Return the [x, y] coordinate for the center point of the cell that contains the specified text.  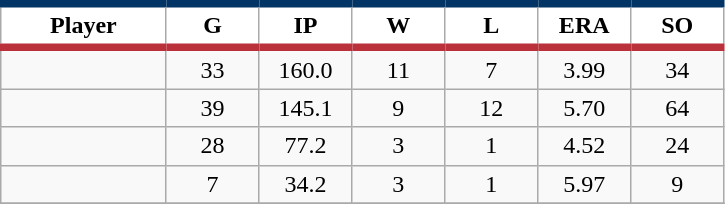
39 [212, 108]
G [212, 26]
34.2 [306, 184]
145.1 [306, 108]
SO [678, 26]
3.99 [584, 68]
11 [398, 68]
64 [678, 108]
W [398, 26]
24 [678, 146]
5.70 [584, 108]
12 [492, 108]
L [492, 26]
Player [84, 26]
IP [306, 26]
ERA [584, 26]
77.2 [306, 146]
33 [212, 68]
4.52 [584, 146]
34 [678, 68]
160.0 [306, 68]
5.97 [584, 184]
28 [212, 146]
